Scan for the cell matching the given text and deliver its (X, Y) coordinate at center. 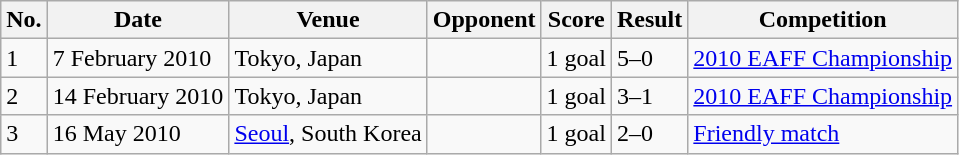
No. (24, 20)
7 February 2010 (138, 58)
14 February 2010 (138, 96)
2 (24, 96)
2–0 (649, 134)
Score (576, 20)
Result (649, 20)
Seoul, South Korea (328, 134)
Date (138, 20)
Venue (328, 20)
5–0 (649, 58)
Friendly match (823, 134)
Opponent (484, 20)
3–1 (649, 96)
16 May 2010 (138, 134)
Competition (823, 20)
1 (24, 58)
3 (24, 134)
